Capture the cell that displays the provided text and extract its [X, Y] central coordinate. 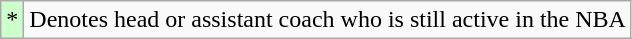
Denotes head or assistant coach who is still active in the NBA [328, 20]
* [12, 20]
